Provide the (X, Y) coordinate of the cell's center where the given text is located.  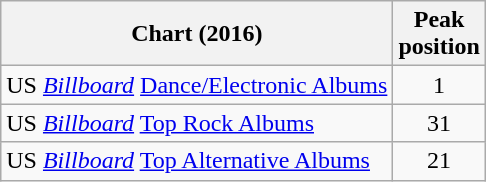
US Billboard Top Alternative Albums (197, 161)
1 (439, 85)
31 (439, 123)
Peakposition (439, 34)
US Billboard Dance/Electronic Albums (197, 85)
US Billboard Top Rock Albums (197, 123)
Chart (2016) (197, 34)
21 (439, 161)
